Locate the cell with the specified text and output its (X, Y) center coordinate. 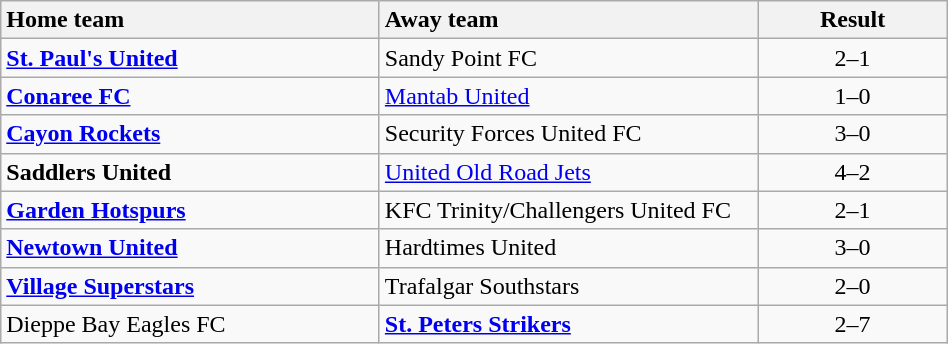
Conaree FC (190, 96)
Newtown United (190, 248)
2–7 (852, 324)
Garden Hotspurs (190, 210)
Hardtimes United (568, 248)
Saddlers United (190, 172)
Village Superstars (190, 286)
Dieppe Bay Eagles FC (190, 324)
St. Peters Strikers (568, 324)
Mantab United (568, 96)
1–0 (852, 96)
St. Paul's United (190, 58)
Result (852, 20)
Trafalgar Southstars (568, 286)
4–2 (852, 172)
Away team (568, 20)
Sandy Point FC (568, 58)
2–0 (852, 286)
Cayon Rockets (190, 134)
United Old Road Jets (568, 172)
KFC Trinity/Challengers United FC (568, 210)
Home team (190, 20)
Security Forces United FC (568, 134)
